Return the [x, y] coordinate for the center point of the cell that contains the specified text.  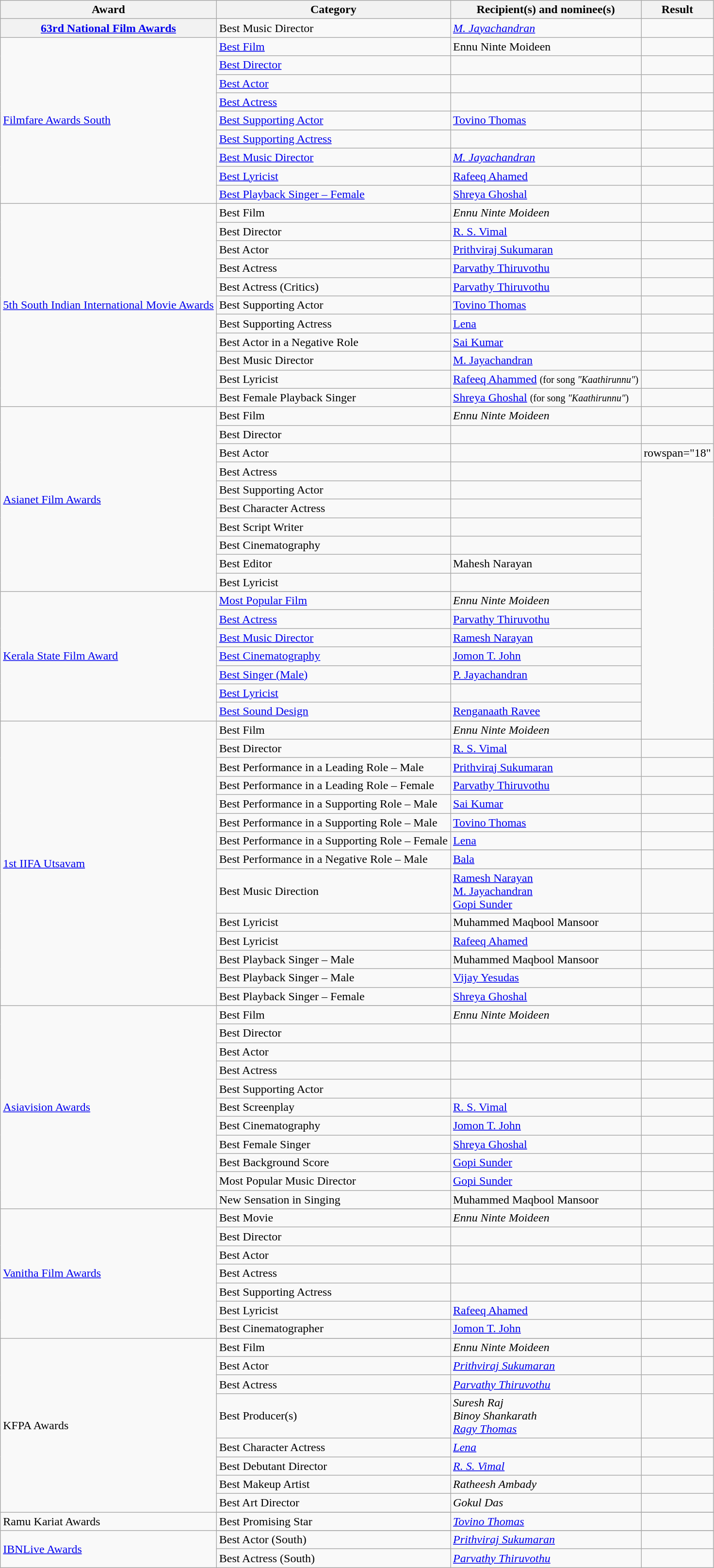
Filmfare Awards South [109, 120]
Best Female Singer [333, 1144]
P. Jayachandran [545, 675]
Award [109, 10]
Most Popular Film [333, 601]
Best Movie [333, 1218]
Category [333, 10]
Best Editor [333, 564]
Recipient(s) and nominee(s) [545, 10]
Kerala State Film Award [109, 656]
Bala [545, 859]
Best Performance in a Leading Role – Female [333, 785]
Asiavision Awards [109, 1107]
New Sensation in Singing [333, 1200]
Asianet Film Awards [109, 499]
Vanitha Film Awards [109, 1273]
Best Script Writer [333, 527]
Renganaath Ravee [545, 711]
Best Producer(s) [333, 1416]
Best Performance in a Negative Role – Male [333, 859]
Mahesh Narayan [545, 564]
Best Makeup Artist [333, 1485]
Most Popular Music Director [333, 1181]
Vijay Yesudas [545, 978]
Best Promising Star [333, 1521]
Best Art Director [333, 1503]
Ratheesh Ambady [545, 1485]
KFPA Awards [109, 1425]
Shreya Ghoshal (for song "Kaathirunnu") [545, 397]
Ramesh NarayanM. JayachandranGopi Sunder [545, 891]
63rd National Film Awards [109, 28]
Rafeeq Ahammed (for song "Kaathirunnu") [545, 379]
Best Actor (South) [333, 1540]
Best Background Score [333, 1163]
Best Screenplay [333, 1107]
Best Performance in a Leading Role – Male [333, 767]
Best Cinematographer [333, 1329]
Best Female Playback Singer [333, 397]
Best Actress (Critics) [333, 287]
Ramesh Narayan [545, 638]
5th South Indian International Movie Awards [109, 305]
Best Actor in a Negative Role [333, 342]
Gokul Das [545, 1503]
Best Singer (Male) [333, 675]
1st IIFA Utsavam [109, 863]
Result [678, 10]
rowspan="18" [678, 453]
Best Actress (South) [333, 1558]
IBNLive Awards [109, 1549]
Ramu Kariat Awards [109, 1521]
Best Music Direction [333, 891]
Best Debutant Director [333, 1466]
Suresh RajBinoy ShankarathRagy Thomas [545, 1416]
Best Sound Design [333, 711]
Best Performance in a Supporting Role – Female [333, 841]
